Extract the (X, Y) coordinate from the center of the cell holding the provided text.  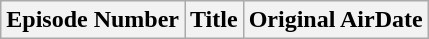
Title (214, 20)
Original AirDate (336, 20)
Episode Number (93, 20)
